Identify which cell holds the provided text, then report its [X, Y] central coordinate. 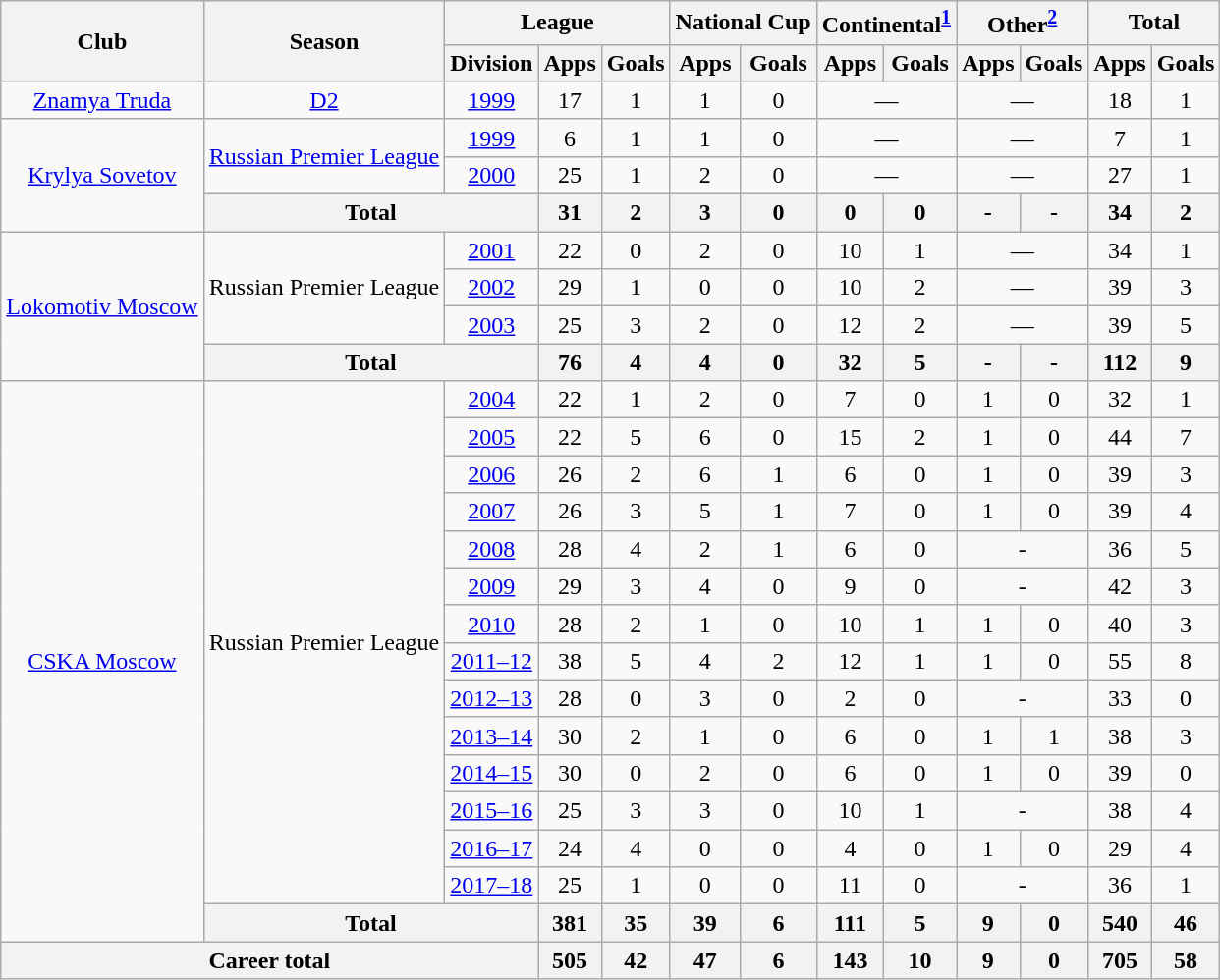
D2 [324, 100]
2014–15 [491, 773]
2008 [491, 549]
2013–14 [491, 735]
44 [1120, 437]
55 [1120, 661]
2011–12 [491, 661]
705 [1120, 960]
Krylya Sovetov [102, 175]
15 [850, 437]
2016–17 [491, 848]
33 [1120, 698]
CSKA Moscow [102, 662]
2012–13 [491, 698]
40 [1120, 624]
Lokomotiv Moscow [102, 306]
2001 [491, 250]
111 [850, 923]
Season [324, 41]
58 [1186, 960]
2009 [491, 586]
2002 [491, 288]
112 [1120, 362]
Division [491, 63]
Career total [269, 960]
2003 [491, 325]
2006 [491, 474]
24 [570, 848]
2007 [491, 512]
47 [705, 960]
2000 [491, 175]
Continental1 [886, 24]
35 [636, 923]
11 [850, 886]
143 [850, 960]
Other2 [1023, 24]
76 [570, 362]
8 [1186, 661]
27 [1120, 175]
League [558, 24]
National Cup [743, 24]
505 [570, 960]
17 [570, 100]
46 [1186, 923]
31 [570, 213]
Znamya Truda [102, 100]
2017–18 [491, 886]
Club [102, 41]
540 [1120, 923]
2004 [491, 400]
2010 [491, 624]
2015–16 [491, 811]
2005 [491, 437]
18 [1120, 100]
381 [570, 923]
